Return the [X, Y] coordinate for the center point of the cell that contains the specified text.  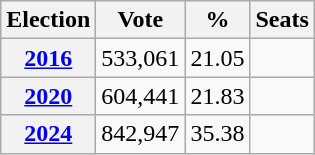
21.05 [218, 58]
2016 [48, 58]
35.38 [218, 134]
2020 [48, 96]
533,061 [140, 58]
Election [48, 20]
842,947 [140, 134]
Vote [140, 20]
2024 [48, 134]
% [218, 20]
21.83 [218, 96]
604,441 [140, 96]
Seats [282, 20]
